Pinpoint the cell where the given text exists, returning its [X, Y] midpoint coordinate. 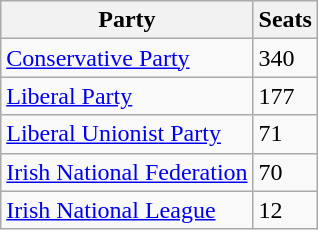
Irish National League [127, 210]
Seats [285, 20]
Liberal Unionist Party [127, 134]
Conservative Party [127, 58]
70 [285, 172]
Liberal Party [127, 96]
177 [285, 96]
Irish National Federation [127, 172]
71 [285, 134]
Party [127, 20]
12 [285, 210]
340 [285, 58]
